Return the [X, Y] coordinate for the center point of the cell that contains the specified text.  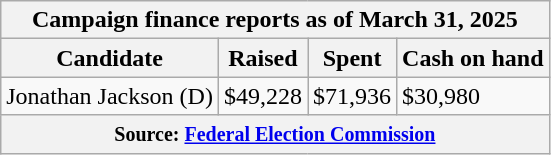
Spent [352, 58]
$49,228 [262, 96]
Campaign finance reports as of March 31, 2025 [275, 20]
Jonathan Jackson (D) [110, 96]
$30,980 [473, 96]
Raised [262, 58]
Candidate [110, 58]
$71,936 [352, 96]
Source: Federal Election Commission [275, 134]
Cash on hand [473, 58]
